Output the (X, Y) coordinate of the center of the cell containing the given text.  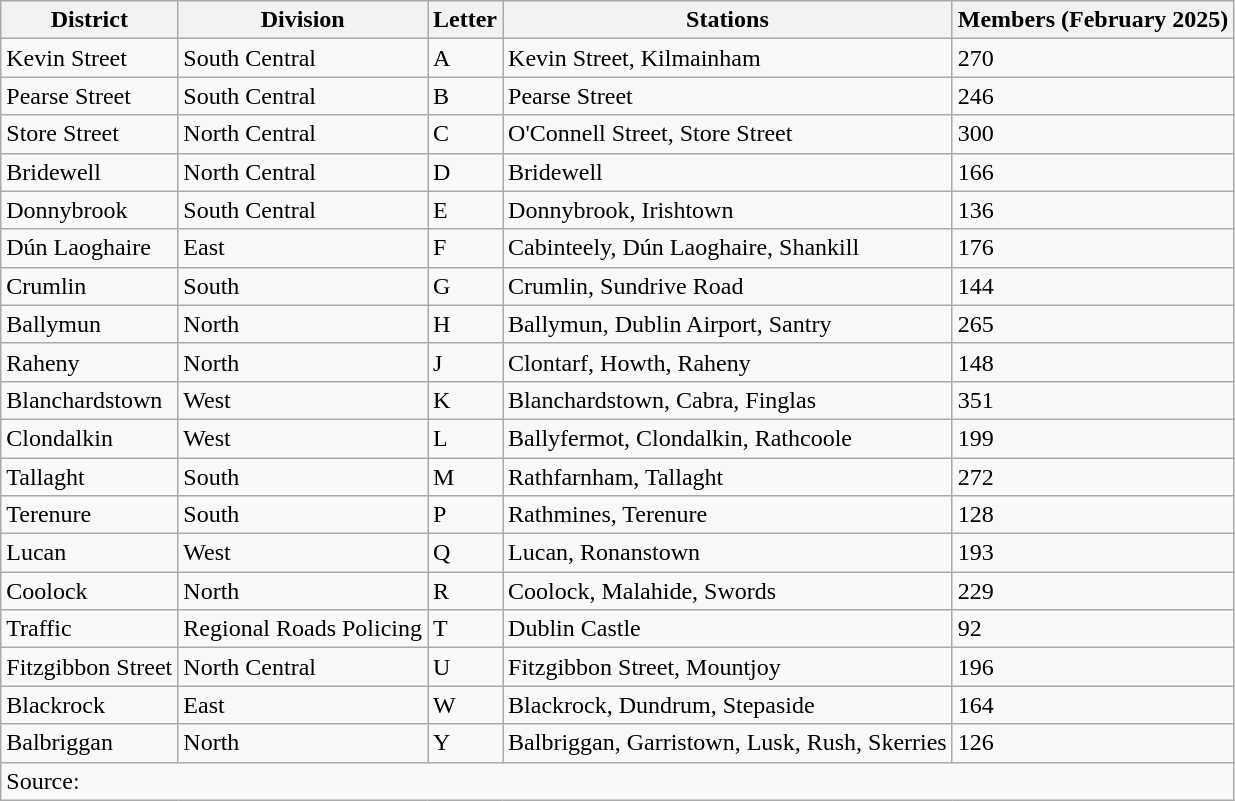
229 (1093, 591)
166 (1093, 172)
Clondalkin (90, 438)
199 (1093, 438)
Q (466, 553)
E (466, 210)
O'Connell Street, Store Street (728, 134)
District (90, 20)
164 (1093, 705)
Y (466, 743)
Stations (728, 20)
R (466, 591)
U (466, 667)
Raheny (90, 362)
193 (1093, 553)
W (466, 705)
272 (1093, 477)
148 (1093, 362)
Terenure (90, 515)
Ballymun (90, 324)
Cabinteely, Dún Laoghaire, Shankill (728, 248)
Clontarf, Howth, Raheny (728, 362)
246 (1093, 96)
Blanchardstown (90, 400)
G (466, 286)
Coolock, Malahide, Swords (728, 591)
Ballyfermot, Clondalkin, Rathcoole (728, 438)
H (466, 324)
L (466, 438)
Store Street (90, 134)
128 (1093, 515)
T (466, 629)
Lucan, Ronanstown (728, 553)
Traffic (90, 629)
Crumlin (90, 286)
Kevin Street (90, 58)
Kevin Street, Kilmainham (728, 58)
136 (1093, 210)
C (466, 134)
Coolock (90, 591)
Members (February 2025) (1093, 20)
Rathfarnham, Tallaght (728, 477)
265 (1093, 324)
92 (1093, 629)
Rathmines, Terenure (728, 515)
351 (1093, 400)
Balbriggan (90, 743)
Dublin Castle (728, 629)
M (466, 477)
P (466, 515)
Blackrock (90, 705)
Regional Roads Policing (303, 629)
Blackrock, Dundrum, Stepaside (728, 705)
Blanchardstown, Cabra, Finglas (728, 400)
Fitzgibbon Street (90, 667)
126 (1093, 743)
Donnybrook (90, 210)
Source: (618, 781)
Dún Laoghaire (90, 248)
B (466, 96)
Lucan (90, 553)
Ballymun, Dublin Airport, Santry (728, 324)
196 (1093, 667)
A (466, 58)
Balbriggan, Garristown, Lusk, Rush, Skerries (728, 743)
D (466, 172)
Tallaght (90, 477)
144 (1093, 286)
Division (303, 20)
Fitzgibbon Street, Mountjoy (728, 667)
Crumlin, Sundrive Road (728, 286)
Donnybrook, Irishtown (728, 210)
176 (1093, 248)
J (466, 362)
Letter (466, 20)
F (466, 248)
K (466, 400)
300 (1093, 134)
270 (1093, 58)
